Locate the cell with the specified text and output its [x, y] center coordinate. 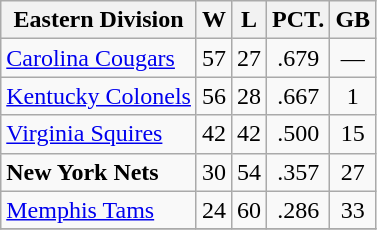
Memphis Tams [99, 210]
.500 [298, 134]
1 [353, 96]
PCT. [298, 20]
54 [250, 172]
33 [353, 210]
.286 [298, 210]
.357 [298, 172]
15 [353, 134]
— [353, 58]
Virginia Squires [99, 134]
Kentucky Colonels [99, 96]
GB [353, 20]
57 [214, 58]
W [214, 20]
.679 [298, 58]
30 [214, 172]
Eastern Division [99, 20]
28 [250, 96]
56 [214, 96]
Carolina Cougars [99, 58]
60 [250, 210]
.667 [298, 96]
L [250, 20]
24 [214, 210]
New York Nets [99, 172]
